Output the (X, Y) coordinate of the center of the cell containing the given text.  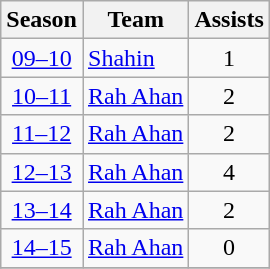
4 (229, 172)
11–12 (42, 134)
Assists (229, 20)
Season (42, 20)
0 (229, 248)
1 (229, 58)
12–13 (42, 172)
Shahin (135, 58)
14–15 (42, 248)
Team (135, 20)
13–14 (42, 210)
09–10 (42, 58)
10–11 (42, 96)
